Capture the cell that displays the provided text and extract its [x, y] central coordinate. 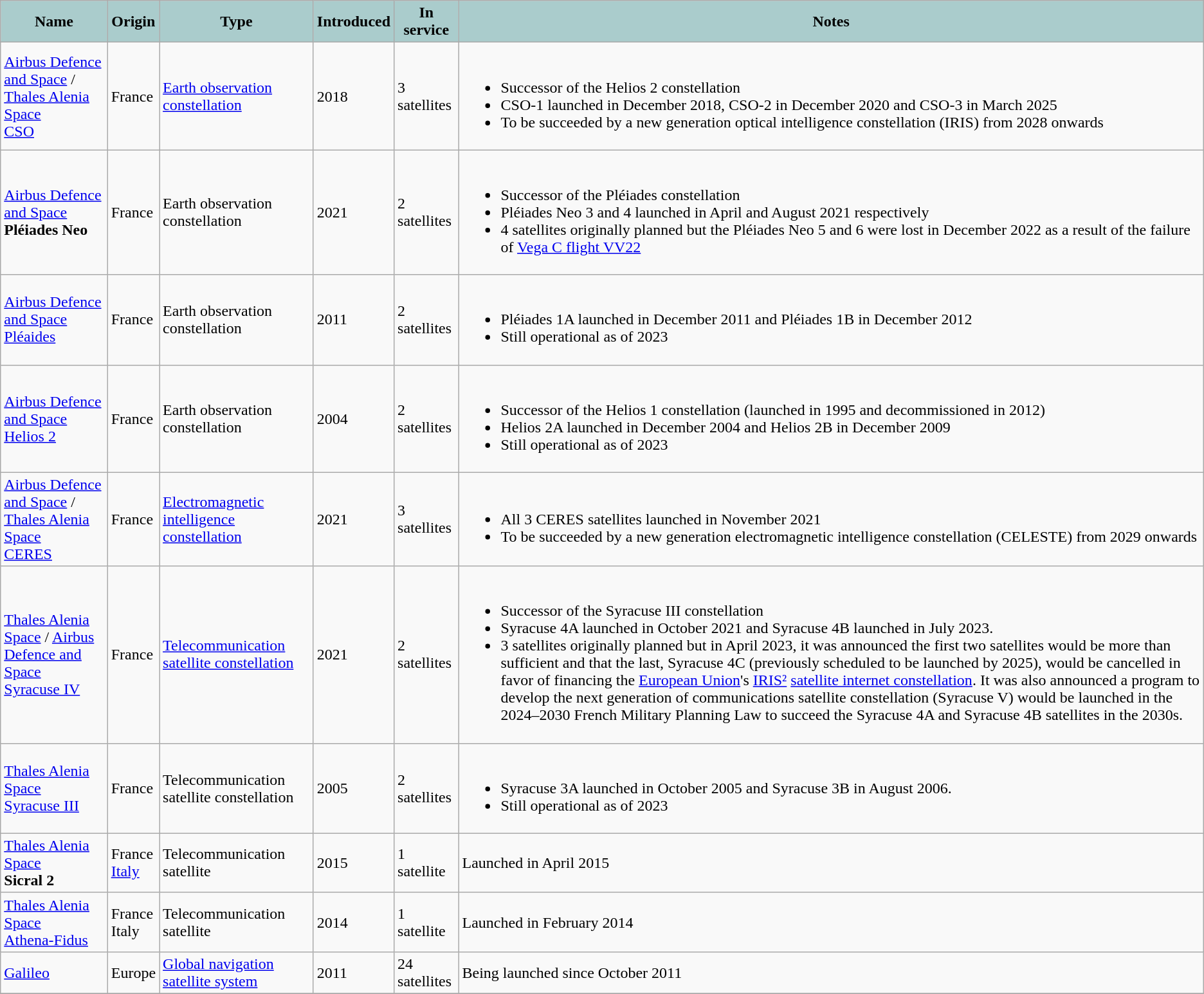
Galileo [54, 973]
Thales Alenia SpaceSyracuse III [54, 788]
Type [237, 22]
2015 [354, 863]
Thales Alenia SpaceAthena-Fidus [54, 922]
Being launched since October 2011 [831, 973]
Electromagnetic intelligence constellation [237, 519]
2005 [354, 788]
Syracuse 3A launched in October 2005 and Syracuse 3B in August 2006.Still operational as of 2023 [831, 788]
Notes [831, 22]
2014 [354, 922]
Global navigation satellite system [237, 973]
Name [54, 22]
Airbus Defence and SpacePléaides [54, 320]
Airbus Defence and SpaceHelios 2 [54, 418]
Thales Alenia SpaceSicral 2 [54, 863]
Pléiades 1A launched in December 2011 and Pléiades 1B in December 2012Still operational as of 2023 [831, 320]
24 satellites [426, 973]
Airbus Defence and Space / Thales Alenia SpaceCERES [54, 519]
Origin [133, 22]
Europe [133, 973]
Launched in February 2014 [831, 922]
Airbus Defence and SpacePléiades Neo [54, 212]
Airbus Defence and Space / Thales Alenia SpaceCSO [54, 97]
2018 [354, 97]
Thales Alenia Space / Airbus Defence and SpaceSyracuse IV [54, 655]
Introduced [354, 22]
In service [426, 22]
2004 [354, 418]
Launched in April 2015 [831, 863]
